Pinpoint the cell where the given text exists, returning its (X, Y) midpoint coordinate. 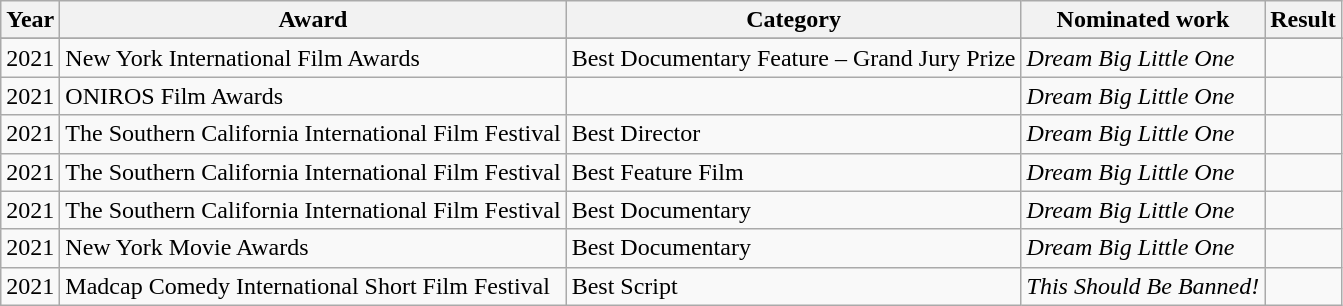
Year (30, 20)
Result (1303, 20)
Category (794, 20)
Best Script (794, 286)
This Should Be Banned! (1143, 286)
Best Director (794, 134)
New York Movie Awards (313, 248)
Nominated work (1143, 20)
Best Documentary Feature – Grand Jury Prize (794, 58)
Best Feature Film (794, 172)
Madcap Comedy International Short Film Festival (313, 286)
Award (313, 20)
ONIROS Film Awards (313, 96)
New York International Film Awards (313, 58)
